Return (X, Y) of the center of cell containing provided text 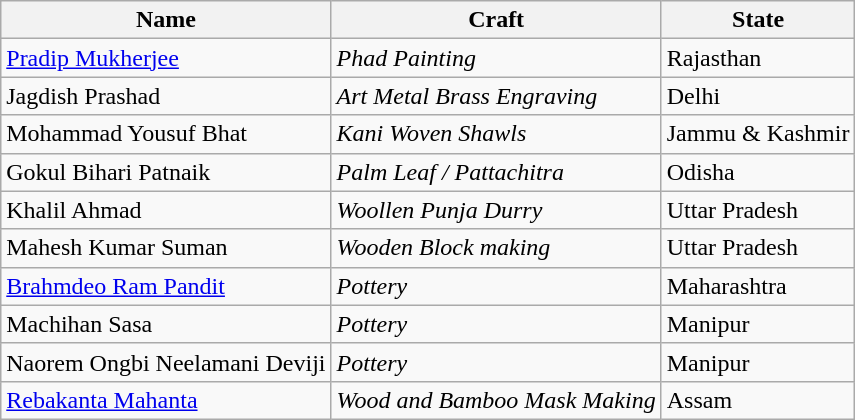
Rebakanta Mahanta (166, 400)
Wooden Block making (496, 248)
State (758, 20)
Wood and Bamboo Mask Making (496, 400)
Odisha (758, 172)
Mahesh Kumar Suman (166, 248)
Art Metal Brass Engraving (496, 96)
Maharashtra (758, 286)
Delhi (758, 96)
Rajasthan (758, 58)
Woollen Punja Durry (496, 210)
Khalil Ahmad (166, 210)
Assam (758, 400)
Jammu & Kashmir (758, 134)
Gokul Bihari Patnaik (166, 172)
Brahmdeo Ram Pandit (166, 286)
Jagdish Prashad (166, 96)
Kani Woven Shawls (496, 134)
Phad Painting (496, 58)
Mohammad Yousuf Bhat (166, 134)
Palm Leaf / Pattachitra (496, 172)
Pradip Mukherjee (166, 58)
Name (166, 20)
Machihan Sasa (166, 324)
Craft (496, 20)
Naorem Ongbi Neelamani Deviji (166, 362)
